Locate the cell with the specified text and output its (x, y) center coordinate. 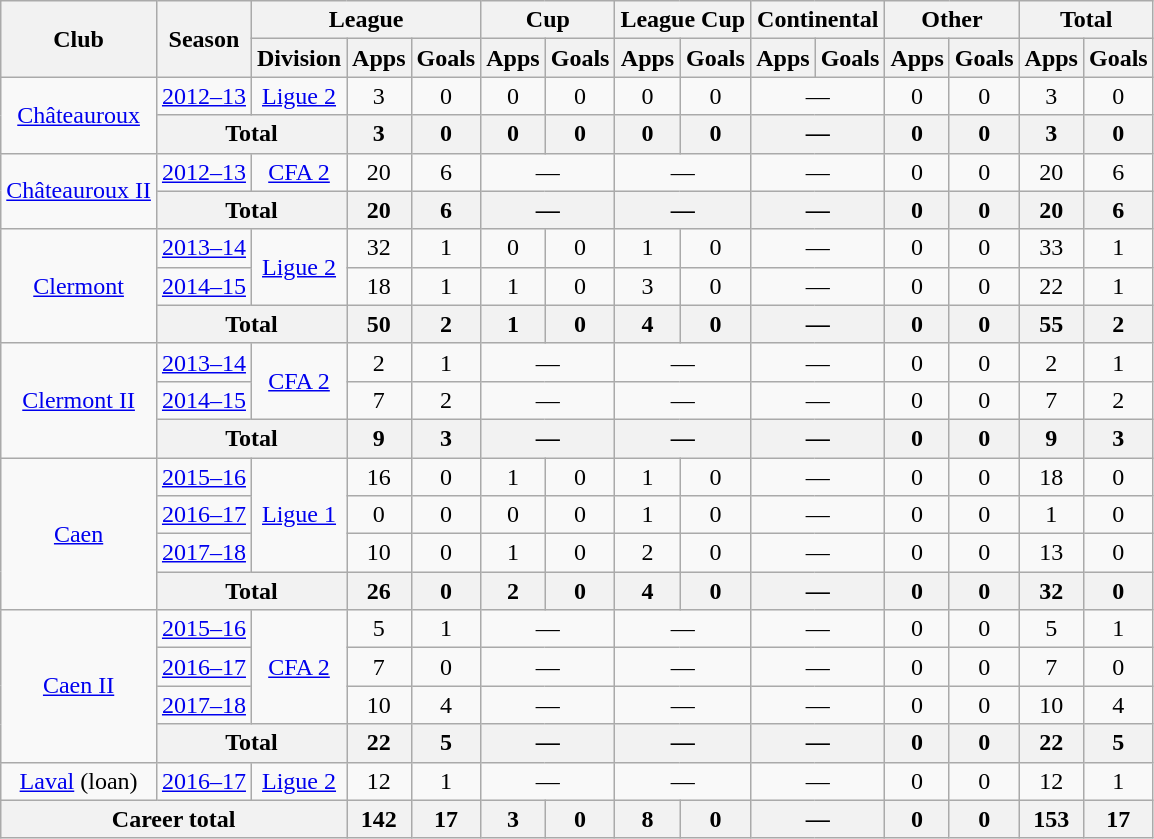
Châteauroux II (79, 191)
Season (204, 39)
Club (79, 39)
153 (1051, 819)
13 (1051, 553)
Cup (548, 20)
Châteauroux (79, 115)
Division (298, 58)
Career total (174, 819)
16 (379, 477)
Other (952, 20)
26 (379, 591)
League Cup (683, 20)
55 (1051, 324)
33 (1051, 248)
Caen II (79, 686)
Laval (loan) (79, 781)
Ligue 1 (298, 515)
Continental (818, 20)
Clermont II (79, 400)
Caen (79, 534)
Clermont (79, 286)
50 (379, 324)
8 (648, 819)
142 (379, 819)
League (366, 20)
